From the cell containing the given text, extract its center point as [X, Y] coordinate. 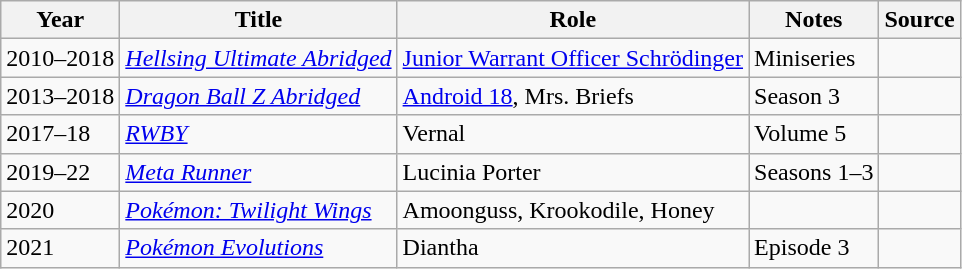
Year [60, 20]
2020 [60, 210]
Junior Warrant Officer Schrödinger [572, 58]
Notes [814, 20]
2019–22 [60, 172]
Miniseries [814, 58]
Title [258, 20]
RWBY [258, 134]
2021 [60, 248]
Volume 5 [814, 134]
Amoonguss, Krookodile, Honey [572, 210]
Season 3 [814, 96]
Diantha [572, 248]
Android 18, Mrs. Briefs [572, 96]
2010–2018 [60, 58]
2013–2018 [60, 96]
Pokémon: Twilight Wings [258, 210]
Source [920, 20]
Seasons 1–3 [814, 172]
2017–18 [60, 134]
Episode 3 [814, 248]
Hellsing Ultimate Abridged [258, 58]
Dragon Ball Z Abridged [258, 96]
Role [572, 20]
Meta Runner [258, 172]
Pokémon Evolutions [258, 248]
Vernal [572, 134]
Lucinia Porter [572, 172]
